Determine the (x, y) coordinate at the center of the cell enclosing the given text.  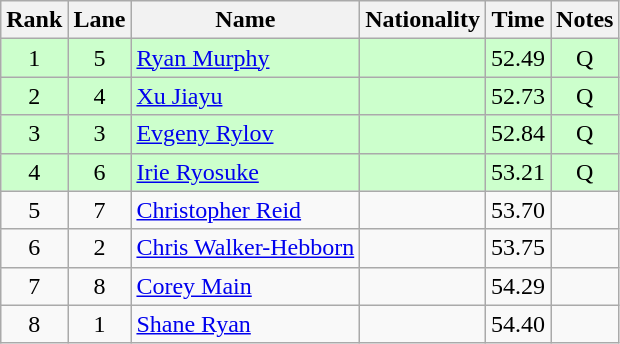
Corey Main (246, 286)
Nationality (423, 20)
Lane (100, 20)
Rank (34, 20)
Xu Jiayu (246, 96)
Shane Ryan (246, 324)
Chris Walker-Hebborn (246, 248)
53.75 (518, 248)
Ryan Murphy (246, 58)
Christopher Reid (246, 210)
54.40 (518, 324)
Notes (585, 20)
Evgeny Rylov (246, 134)
53.21 (518, 172)
53.70 (518, 210)
54.29 (518, 286)
Time (518, 20)
52.49 (518, 58)
52.84 (518, 134)
Name (246, 20)
Irie Ryosuke (246, 172)
52.73 (518, 96)
